Output the [x, y] coordinate of the center of the cell containing the given text.  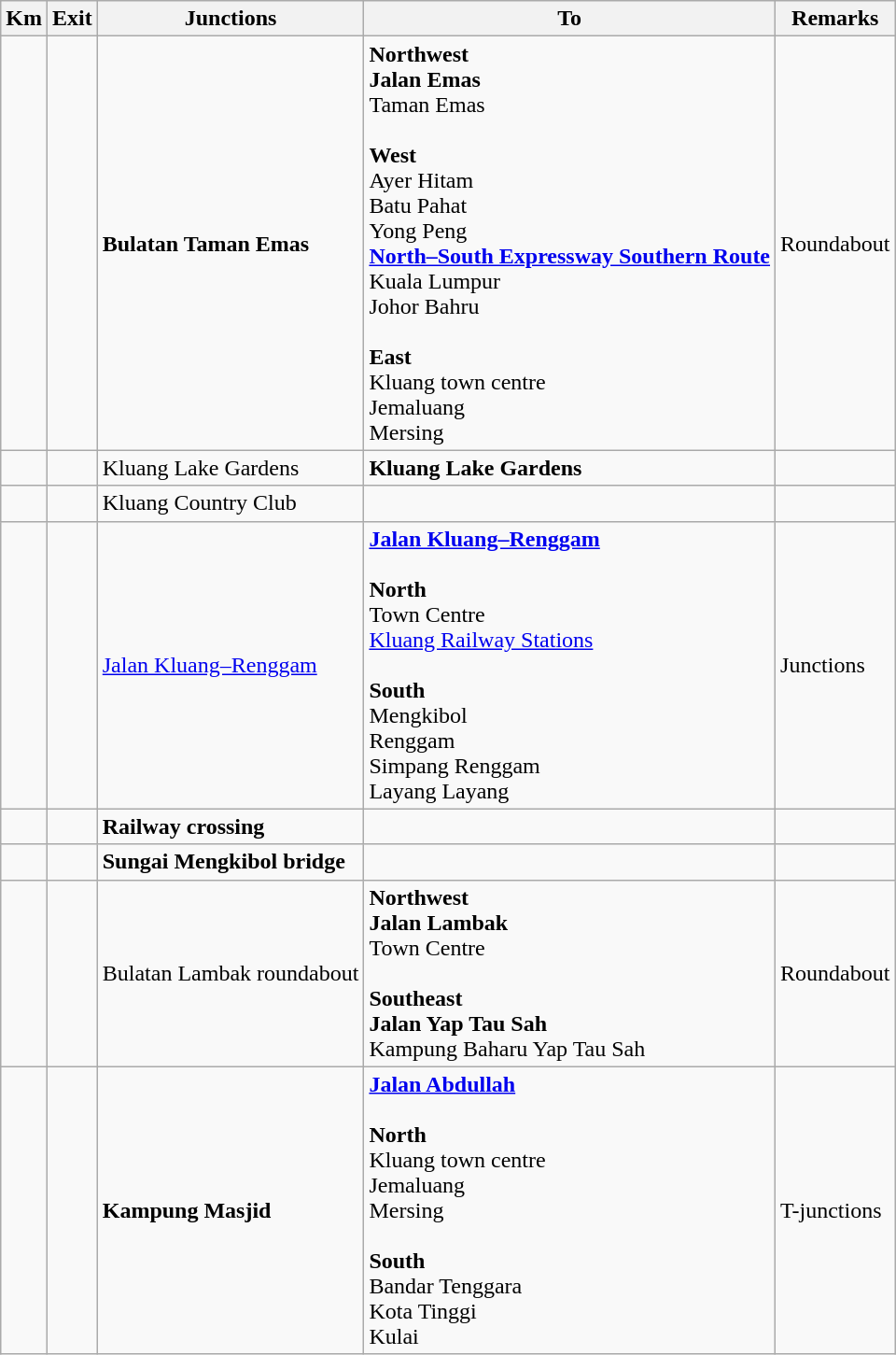
To [569, 19]
Railway crossing [231, 826]
Jalan Kluang–Renggam [231, 665]
Remarks [835, 19]
Jalan Kluang–RenggamNorthTown CentreKluang Railway StationsSouthMengkibolRenggamSimpang RenggamLayang Layang [569, 665]
Kampung Masjid [231, 1210]
Kluang Country Club [231, 503]
T-junctions [835, 1210]
Jalan AbdullahNorth Kluang town centre Jemaluang MersingSouth Bandar Tenggara Kota Tinggi Kulai [569, 1210]
Exit [72, 19]
Bulatan Taman Emas [231, 243]
Sungai Mengkibol bridge [231, 862]
Bulatan Lambak roundabout [231, 973]
NorthwestJalan Lambak Town CentreSoutheastJalan Yap Tau SahKampung Baharu Yap Tau Sah [569, 973]
Km [24, 19]
